Search for the cell housing the specified text and yield its [x, y] center coordinate. 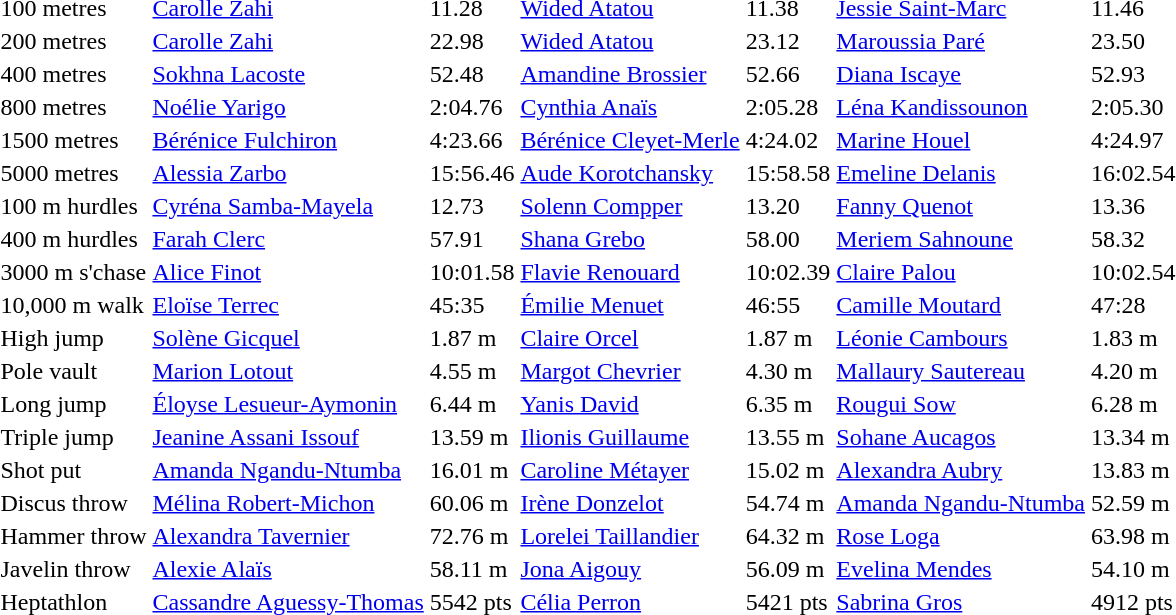
4:24.02 [788, 140]
45:35 [472, 305]
16.01 m [472, 470]
Solenn Compper [630, 206]
Sohane Aucagos [961, 437]
Léna Kandissounon [961, 107]
Sokhna Lacoste [288, 74]
4.55 m [472, 371]
46:55 [788, 305]
Rougui Sow [961, 404]
Cynthia Anaïs [630, 107]
Bérénice Fulchiron [288, 140]
6.35 m [788, 404]
Caroline Métayer [630, 470]
Alexie Alaïs [288, 569]
Shana Grebo [630, 239]
Fanny Quenot [961, 206]
2:05.28 [788, 107]
Bérénice Cleyet-Merle [630, 140]
12.73 [472, 206]
Mélina Robert-Michon [288, 503]
57.91 [472, 239]
13.20 [788, 206]
Flavie Renouard [630, 272]
Alexandra Aubry [961, 470]
4:23.66 [472, 140]
Ilionis Guillaume [630, 437]
Lorelei Taillandier [630, 536]
Yanis David [630, 404]
Marine Houel [961, 140]
Aude Korotchansky [630, 173]
Claire Palou [961, 272]
10:02.39 [788, 272]
Carolle Zahi [288, 41]
6.44 m [472, 404]
Marion Lotout [288, 371]
Eloïse Terrec [288, 305]
Camille Moutard [961, 305]
15:56.46 [472, 173]
58.11 m [472, 569]
54.74 m [788, 503]
22.98 [472, 41]
Alexandra Tavernier [288, 536]
Evelina Mendes [961, 569]
Jona Aigouy [630, 569]
56.09 m [788, 569]
4.30 m [788, 371]
Jeanine Assani Issouf [288, 437]
Claire Orcel [630, 338]
Farah Clerc [288, 239]
Rose Loga [961, 536]
Maroussia Paré [961, 41]
58.00 [788, 239]
15:58.58 [788, 173]
72.76 m [472, 536]
Amandine Brossier [630, 74]
Alice Finot [288, 272]
Émilie Menuet [630, 305]
Éloyse Lesueur-Aymonin [288, 404]
10:01.58 [472, 272]
2:04.76 [472, 107]
Diana Iscaye [961, 74]
52.48 [472, 74]
23.12 [788, 41]
52.66 [788, 74]
Wided Atatou [630, 41]
Meriem Sahnoune [961, 239]
64.32 m [788, 536]
60.06 m [472, 503]
15.02 m [788, 470]
Léonie Cambours [961, 338]
Alessia Zarbo [288, 173]
13.59 m [472, 437]
Margot Chevrier [630, 371]
13.55 m [788, 437]
Emeline Delanis [961, 173]
Solène Gicquel [288, 338]
Mallaury Sautereau [961, 371]
Noélie Yarigo [288, 107]
Irène Donzelot [630, 503]
Cyréna Samba-Mayela [288, 206]
